Provide the (x, y) coordinate of the cell's center where the given text is located.  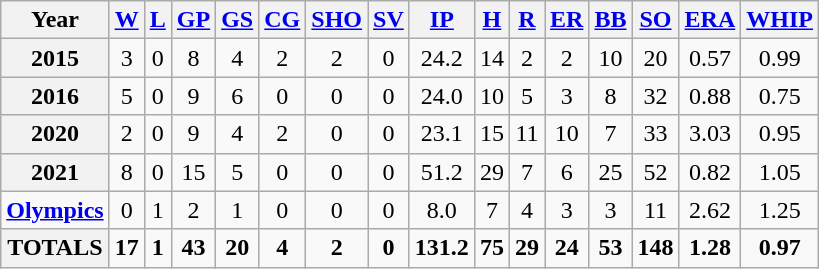
1.28 (710, 248)
51.2 (442, 172)
WHIP (780, 20)
14 (492, 58)
0.75 (780, 96)
17 (126, 248)
2015 (55, 58)
43 (193, 248)
SV (389, 20)
23.1 (442, 134)
CG (282, 20)
SHO (337, 20)
0.97 (780, 248)
0.82 (710, 172)
R (526, 20)
H (492, 20)
1.05 (780, 172)
BB (610, 20)
131.2 (442, 248)
32 (656, 96)
0.99 (780, 58)
2.62 (710, 210)
Olympics (55, 210)
24 (566, 248)
SO (656, 20)
L (158, 20)
75 (492, 248)
ERA (710, 20)
W (126, 20)
1.25 (780, 210)
IP (442, 20)
52 (656, 172)
24.0 (442, 96)
33 (656, 134)
24.2 (442, 58)
0.95 (780, 134)
TOTALS (55, 248)
2021 (55, 172)
GS (238, 20)
8.0 (442, 210)
2020 (55, 134)
0.57 (710, 58)
0.88 (710, 96)
GP (193, 20)
53 (610, 248)
ER (566, 20)
25 (610, 172)
3.03 (710, 134)
148 (656, 248)
2016 (55, 96)
Year (55, 20)
